Output the [X, Y] coordinate of the center of the cell containing the given text.  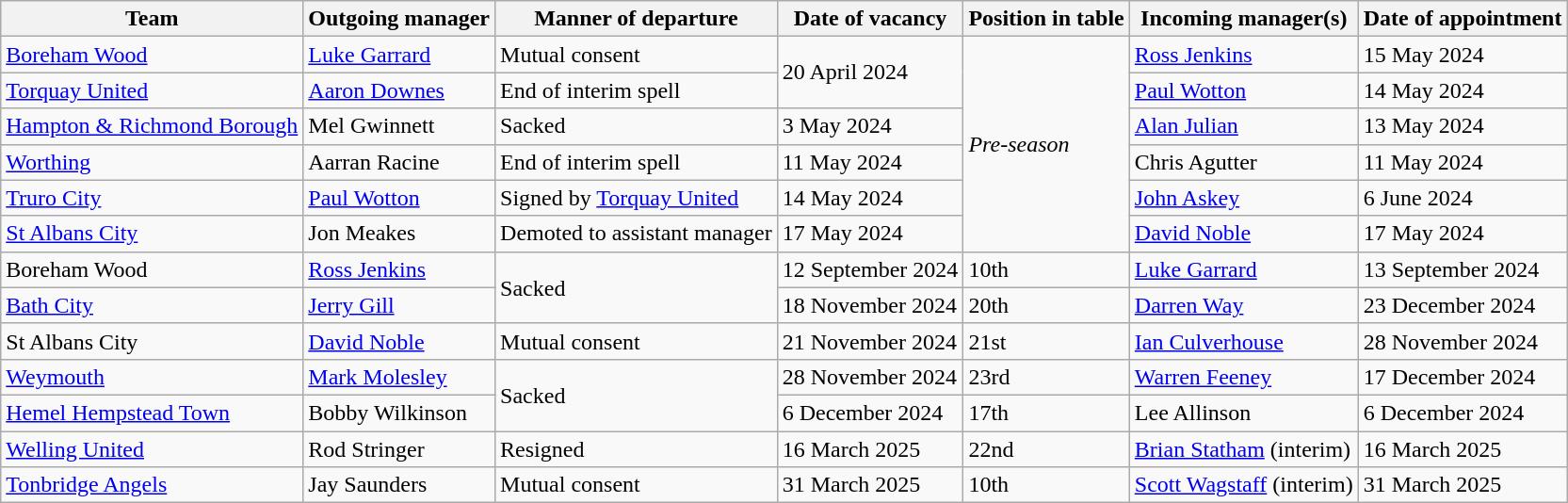
Bobby Wilkinson [399, 413]
Incoming manager(s) [1243, 19]
22nd [1046, 449]
Aaron Downes [399, 90]
John Askey [1243, 198]
Torquay United [153, 90]
Signed by Torquay United [637, 198]
Demoted to assistant manager [637, 234]
20 April 2024 [870, 73]
Welling United [153, 449]
21 November 2024 [870, 341]
Mel Gwinnett [399, 126]
Manner of departure [637, 19]
13 May 2024 [1463, 126]
Chris Agutter [1243, 162]
20th [1046, 305]
18 November 2024 [870, 305]
Jerry Gill [399, 305]
Warren Feeney [1243, 377]
17 December 2024 [1463, 377]
Date of vacancy [870, 19]
Pre-season [1046, 144]
3 May 2024 [870, 126]
Truro City [153, 198]
Alan Julian [1243, 126]
Position in table [1046, 19]
Outgoing manager [399, 19]
Team [153, 19]
23 December 2024 [1463, 305]
Lee Allinson [1243, 413]
Hampton & Richmond Borough [153, 126]
Ian Culverhouse [1243, 341]
Darren Way [1243, 305]
Brian Statham (interim) [1243, 449]
21st [1046, 341]
Bath City [153, 305]
Scott Wagstaff (interim) [1243, 485]
13 September 2024 [1463, 269]
17th [1046, 413]
Weymouth [153, 377]
Jon Meakes [399, 234]
Jay Saunders [399, 485]
15 May 2024 [1463, 55]
Worthing [153, 162]
Tonbridge Angels [153, 485]
6 June 2024 [1463, 198]
12 September 2024 [870, 269]
Aarran Racine [399, 162]
23rd [1046, 377]
Mark Molesley [399, 377]
Rod Stringer [399, 449]
Hemel Hempstead Town [153, 413]
Resigned [637, 449]
Date of appointment [1463, 19]
